Pinpoint the cell where the given text exists, returning its [X, Y] midpoint coordinate. 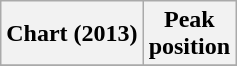
Chart (2013) [72, 34]
Peakposition [189, 34]
